Output the [x, y] coordinate of the center of the cell containing the given text.  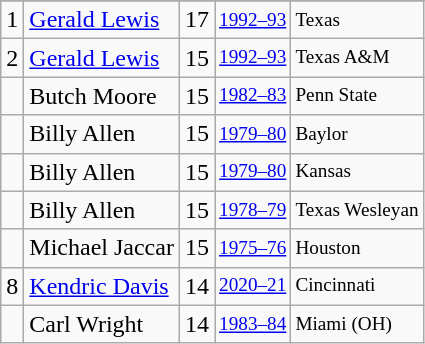
Penn State [357, 96]
2 [12, 58]
Texas Wesleyan [357, 210]
Baylor [357, 134]
Texas A&M [357, 58]
Carl Wright [102, 324]
1978–79 [253, 210]
Cincinnati [357, 286]
Miami (OH) [357, 324]
1975–76 [253, 248]
Houston [357, 248]
Kendric Davis [102, 286]
Butch Moore [102, 96]
Michael Jaccar [102, 248]
8 [12, 286]
1983–84 [253, 324]
17 [196, 20]
1 [12, 20]
2020–21 [253, 286]
Texas [357, 20]
Kansas [357, 172]
1982–83 [253, 96]
